Return the (X, Y) coordinate for the center point of the cell that contains the specified text.  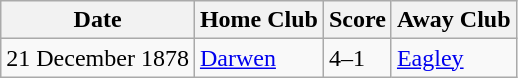
Eagley (454, 58)
Away Club (454, 20)
21 December 1878 (98, 58)
4–1 (357, 58)
Date (98, 20)
Score (357, 20)
Home Club (258, 20)
Darwen (258, 58)
